Locate the cell with the specified text and output its (X, Y) center coordinate. 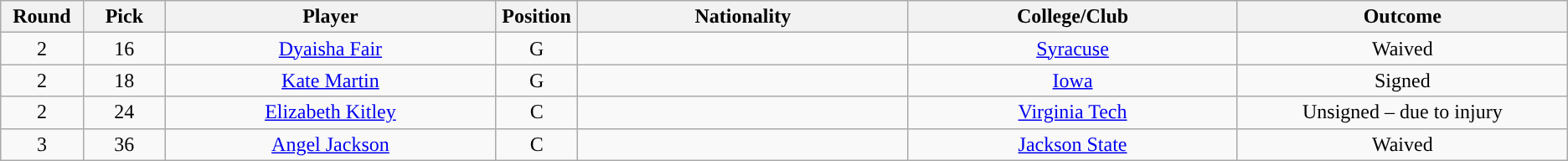
Syracuse (1073, 49)
Signed (1402, 80)
Angel Jackson (331, 144)
Round (42, 17)
Iowa (1073, 80)
Pick (124, 17)
Virginia Tech (1073, 112)
16 (124, 49)
Position (536, 17)
Kate Martin (331, 80)
Dyaisha Fair (331, 49)
24 (124, 112)
36 (124, 144)
Jackson State (1073, 144)
3 (42, 144)
Player (331, 17)
Nationality (743, 17)
Elizabeth Kitley (331, 112)
18 (124, 80)
Outcome (1402, 17)
College/Club (1073, 17)
Unsigned – due to injury (1402, 112)
